Identify which cell holds the provided text, then report its (x, y) central coordinate. 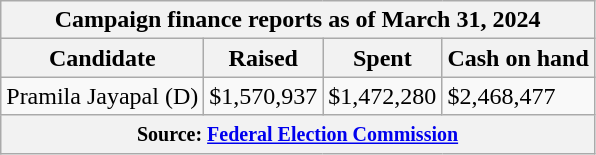
Spent (382, 58)
Source: Federal Election Commission (298, 134)
Campaign finance reports as of March 31, 2024 (298, 20)
Pramila Jayapal (D) (102, 96)
Cash on hand (518, 58)
$1,570,937 (264, 96)
$1,472,280 (382, 96)
$2,468,477 (518, 96)
Raised (264, 58)
Candidate (102, 58)
